Locate the cell with the specified text and output its (X, Y) center coordinate. 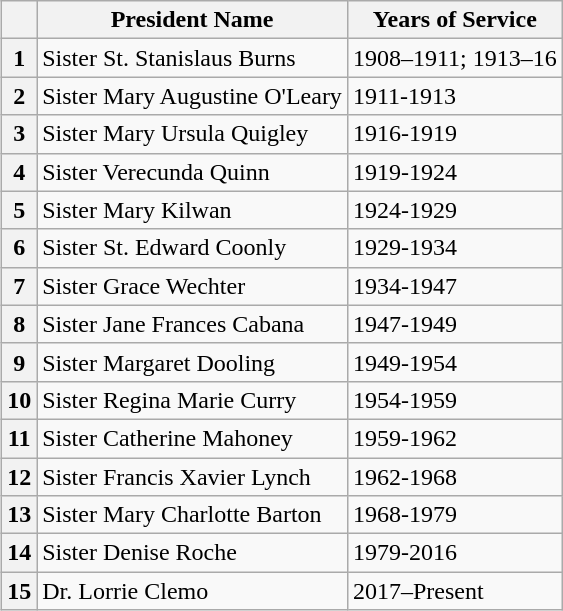
Sister St. Stanislaus Burns (192, 58)
1979-2016 (454, 553)
1908–1911; 1913–16 (454, 58)
1929-1934 (454, 248)
1947-1949 (454, 324)
3 (20, 134)
Sister Jane Frances Cabana (192, 324)
Sister Grace Wechter (192, 286)
2 (20, 96)
Sister Verecunda Quinn (192, 172)
6 (20, 248)
1911-1913 (454, 96)
8 (20, 324)
15 (20, 591)
11 (20, 438)
4 (20, 172)
1 (20, 58)
13 (20, 515)
12 (20, 477)
1924-1929 (454, 210)
Sister Mary Charlotte Barton (192, 515)
10 (20, 400)
Sister Regina Marie Curry (192, 400)
Sister Catherine Mahoney (192, 438)
1954-1959 (454, 400)
1959-1962 (454, 438)
Sister Francis Xavier Lynch (192, 477)
Sister Denise Roche (192, 553)
7 (20, 286)
Years of Service (454, 20)
5 (20, 210)
1919-1924 (454, 172)
1968-1979 (454, 515)
14 (20, 553)
1962-1968 (454, 477)
Sister Mary Ursula Quigley (192, 134)
Dr. Lorrie Clemo (192, 591)
Sister Mary Augustine O'Leary (192, 96)
1934-1947 (454, 286)
Sister Mary Kilwan (192, 210)
President Name (192, 20)
Sister St. Edward Coonly (192, 248)
2017–Present (454, 591)
9 (20, 362)
1916-1919 (454, 134)
Sister Margaret Dooling (192, 362)
1949-1954 (454, 362)
